Return (X, Y) of the center of cell containing provided text 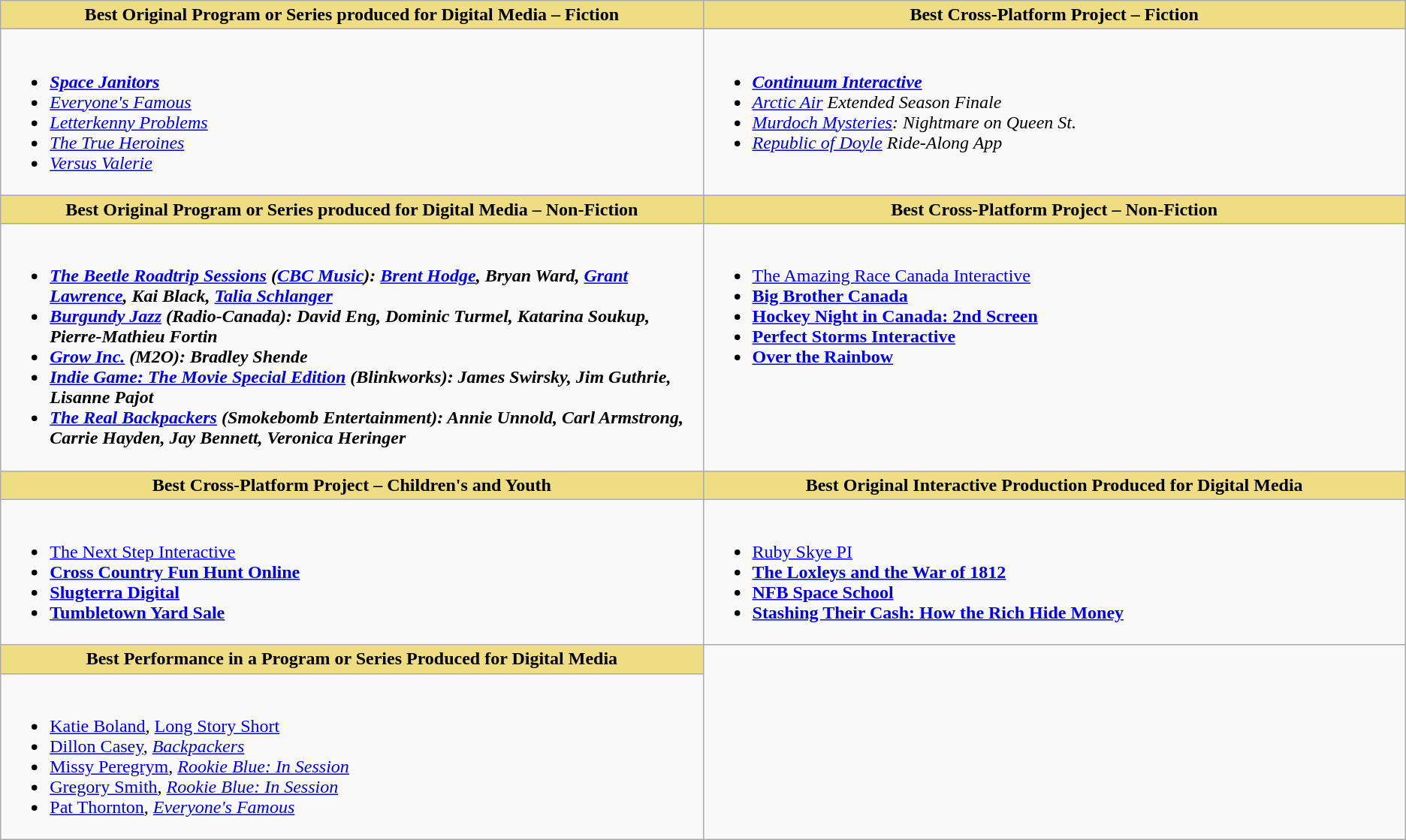
The Amazing Race Canada InteractiveBig Brother CanadaHockey Night in Canada: 2nd ScreenPerfect Storms InteractiveOver the Rainbow (1054, 347)
Best Original Program or Series produced for Digital Media – Fiction (351, 15)
Best Cross-Platform Project – Non-Fiction (1054, 209)
Space JanitorsEveryone's FamousLetterkenny ProblemsThe True HeroinesVersus Valerie (351, 113)
Best Original Program or Series produced for Digital Media – Non-Fiction (351, 209)
Ruby Skye PIThe Loxleys and the War of 1812NFB Space SchoolStashing Their Cash: How the Rich Hide Money (1054, 572)
Best Cross-Platform Project – Fiction (1054, 15)
Best Original Interactive Production Produced for Digital Media (1054, 485)
The Next Step InteractiveCross Country Fun Hunt OnlineSlugterra DigitalTumbletown Yard Sale (351, 572)
Continuum InteractiveArctic Air Extended Season FinaleMurdoch Mysteries: Nightmare on Queen St.Republic of Doyle Ride-Along App (1054, 113)
Best Cross-Platform Project – Children's and Youth (351, 485)
Best Performance in a Program or Series Produced for Digital Media (351, 659)
